Provide the [X, Y] coordinate of the cell's center where the given text is located.  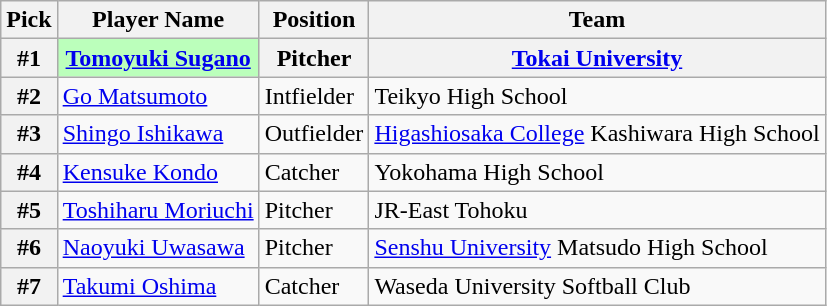
#6 [29, 248]
Pick [29, 20]
#4 [29, 172]
Intfielder [314, 96]
Tomoyuki Sugano [158, 58]
Yokohama High School [597, 172]
#2 [29, 96]
Senshu University Matsudo High School [597, 248]
Higashiosaka College Kashiwara High School [597, 134]
Waseda University Softball Club [597, 286]
Go Matsumoto [158, 96]
Tokai University [597, 58]
Teikyo High School [597, 96]
Position [314, 20]
Naoyuki Uwasawa [158, 248]
#3 [29, 134]
#5 [29, 210]
Outfielder [314, 134]
JR-East Tohoku [597, 210]
Toshiharu Moriuchi [158, 210]
#7 [29, 286]
#1 [29, 58]
Shingo Ishikawa [158, 134]
Kensuke Kondo [158, 172]
Takumi Oshima [158, 286]
Player Name [158, 20]
Team [597, 20]
